Provide the [x, y] coordinate of the cell's center where the given text is located.  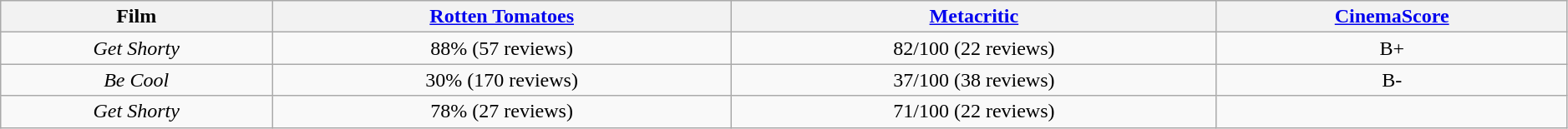
82/100 (22 reviews) [974, 48]
88% (57 reviews) [502, 48]
B- [1392, 80]
71/100 (22 reviews) [974, 112]
78% (27 reviews) [502, 112]
30% (170 reviews) [502, 80]
Rotten Tomatoes [502, 17]
Be Cool [137, 80]
Metacritic [974, 17]
Film [137, 17]
B+ [1392, 48]
37/100 (38 reviews) [974, 80]
CinemaScore [1392, 17]
